Scan for the cell matching the given text and deliver its [x, y] coordinate at center. 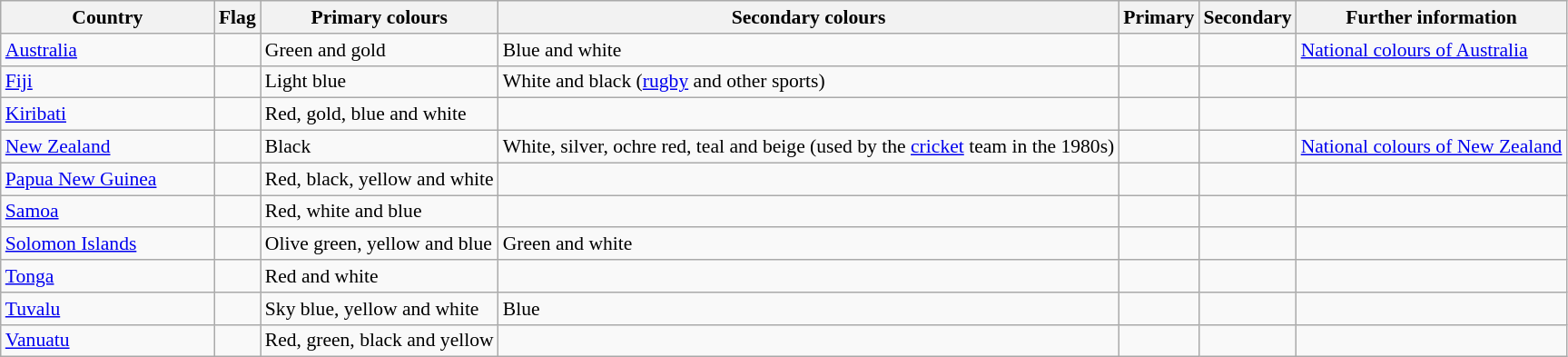
Vanuatu [107, 341]
Further information [1432, 17]
White, silver, ochre red, teal and beige (used by the cricket team in the 1980s) [809, 147]
Fiji [107, 82]
White and black (rugby and other sports) [809, 82]
Flag [238, 17]
Papua New Guinea [107, 179]
Red, green, black and yellow [380, 341]
New Zealand [107, 147]
Secondary colours [809, 17]
Red, gold, blue and white [380, 114]
Country [107, 17]
Samoa [107, 212]
Primary colours [380, 17]
Green and white [809, 244]
Olive green, yellow and blue [380, 244]
Green and gold [380, 50]
National colours of New Zealand [1432, 147]
Sky blue, yellow and white [380, 309]
Kiribati [107, 114]
National colours of Australia [1432, 50]
Red, black, yellow and white [380, 179]
Tuvalu [107, 309]
Solomon Islands [107, 244]
Australia [107, 50]
Red, white and blue [380, 212]
Blue and white [809, 50]
Blue [809, 309]
Tonga [107, 276]
Primary [1159, 17]
Red and white [380, 276]
Secondary [1247, 17]
Light blue [380, 82]
Black [380, 147]
